Output the (X, Y) coordinate of the center of the cell containing the given text.  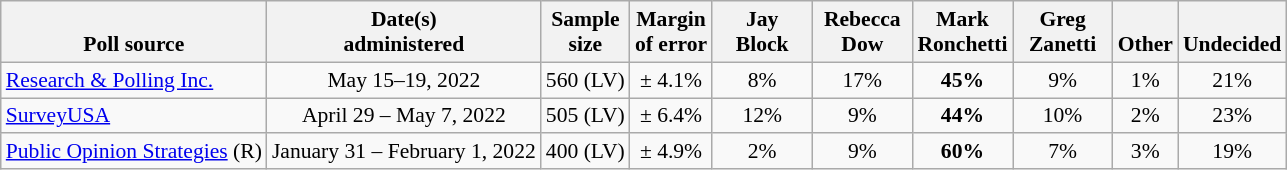
19% (1232, 152)
23% (1232, 116)
10% (1062, 116)
505 (LV) (586, 116)
GregZanetti (1062, 32)
Research & Polling Inc. (134, 80)
January 31 – February 1, 2022 (404, 152)
8% (762, 80)
± 4.9% (671, 152)
Date(s)administered (404, 32)
SurveyUSA (134, 116)
560 (LV) (586, 80)
60% (962, 152)
JayBlock (762, 32)
7% (1062, 152)
MarkRonchetti (962, 32)
44% (962, 116)
May 15–19, 2022 (404, 80)
1% (1146, 80)
17% (862, 80)
± 6.4% (671, 116)
21% (1232, 80)
Undecided (1232, 32)
400 (LV) (586, 152)
April 29 – May 7, 2022 (404, 116)
Other (1146, 32)
45% (962, 80)
12% (762, 116)
Public Opinion Strategies (R) (134, 152)
RebeccaDow (862, 32)
Poll source (134, 32)
± 4.1% (671, 80)
3% (1146, 152)
Samplesize (586, 32)
Marginof error (671, 32)
